Identify which cell holds the provided text, then report its (x, y) central coordinate. 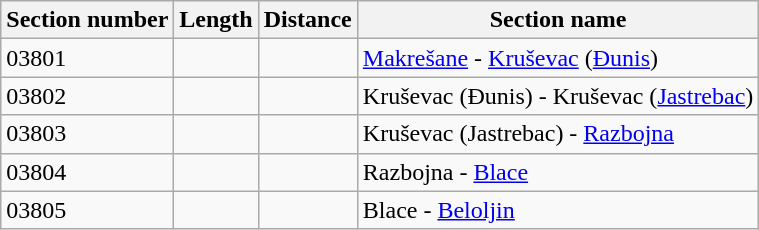
03801 (88, 58)
Section name (558, 20)
03804 (88, 172)
Kruševac (Đunis) - Kruševac (Jastrebac) (558, 96)
Kruševac (Jastrebac) - Razbojna (558, 134)
Length (216, 20)
Makrešane - Kruševac (Đunis) (558, 58)
Razbojna - Blace (558, 172)
03805 (88, 210)
03803 (88, 134)
03802 (88, 96)
Section number (88, 20)
Distance (308, 20)
Blace - Beloljin (558, 210)
